Detect which cell encompasses the target text, then output its (X, Y) center coordinate. 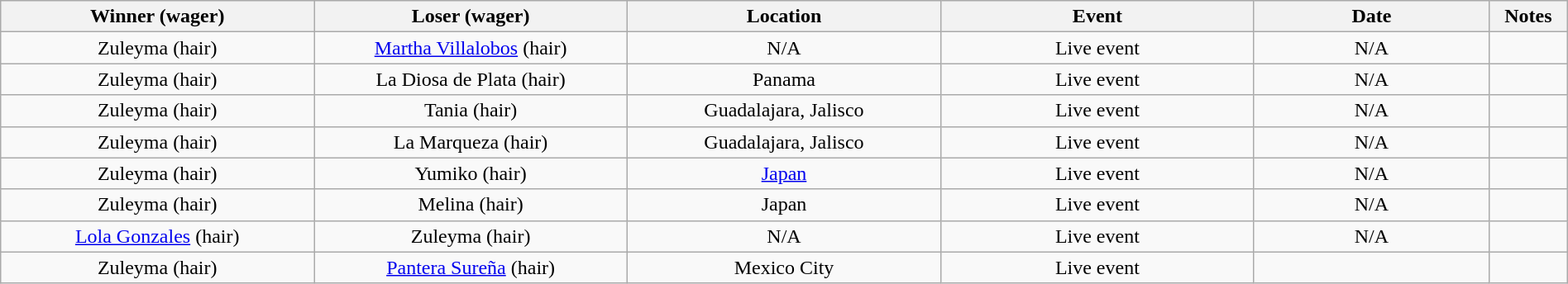
Notes (1528, 17)
Winner (wager) (157, 17)
Event (1097, 17)
Lola Gonzales (hair) (157, 236)
Yumiko (hair) (471, 173)
La Diosa de Plata (hair) (471, 79)
Tania (hair) (471, 111)
Date (1371, 17)
Mexico City (784, 267)
Martha Villalobos (hair) (471, 48)
La Marqueza (hair) (471, 142)
Panama (784, 79)
Loser (wager) (471, 17)
Location (784, 17)
Pantera Sureña (hair) (471, 267)
Melina (hair) (471, 205)
